Return the [X, Y] coordinate for the center point of the cell that contains the specified text.  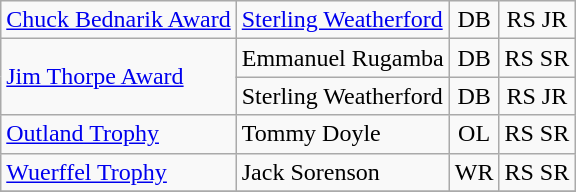
WR [474, 172]
Outland Trophy [118, 134]
Jack Sorenson [342, 172]
Chuck Bednarik Award [118, 20]
Tommy Doyle [342, 134]
Emmanuel Rugamba [342, 58]
Jim Thorpe Award [118, 77]
OL [474, 134]
Wuerffel Trophy [118, 172]
